Find where the given text appears and provide that cell's center as [X, Y] coordinate. 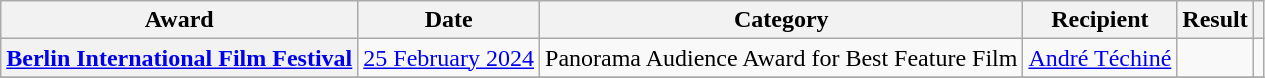
Category [782, 20]
Date [449, 20]
25 February 2024 [449, 58]
Berlin International Film Festival [180, 58]
Panorama Audience Award for Best Feature Film [782, 58]
Award [180, 20]
Result [1215, 20]
André Téchiné [1100, 58]
Recipient [1100, 20]
